Find where the given text appears and provide that cell's center as (X, Y) coordinate. 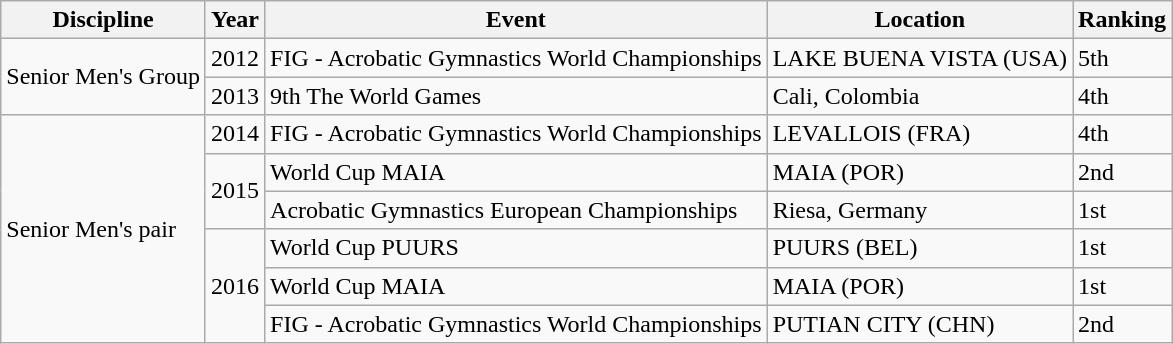
PUTIAN CITY (CHN) (920, 324)
Discipline (104, 20)
2014 (234, 134)
2016 (234, 286)
2015 (234, 191)
World Cup PUURS (516, 248)
Acrobatic Gymnastics European Championships (516, 210)
9th The World Games (516, 96)
LEVALLOIS (FRA) (920, 134)
Year (234, 20)
Cali, Colombia (920, 96)
Senior Men's Group (104, 77)
LAKE BUENA VISTA (USA) (920, 58)
Event (516, 20)
Ranking (1122, 20)
PUURS (BEL) (920, 248)
Riesa, Germany (920, 210)
2012 (234, 58)
2013 (234, 96)
Location (920, 20)
5th (1122, 58)
Senior Men's pair (104, 229)
